Return [x, y] of the center of cell containing provided text 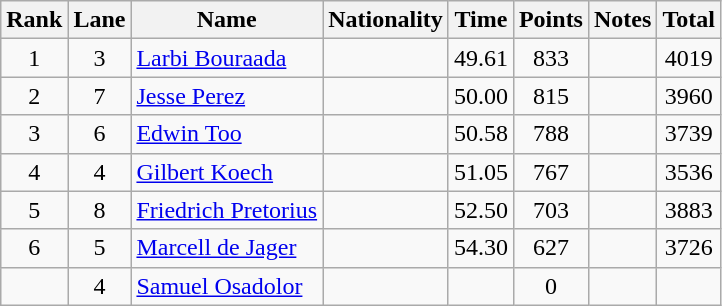
815 [550, 96]
54.30 [480, 248]
Nationality [386, 20]
51.05 [480, 172]
767 [550, 172]
Time [480, 20]
3960 [689, 96]
Total [689, 20]
627 [550, 248]
3739 [689, 134]
Larbi Bouraada [227, 58]
49.61 [480, 58]
3726 [689, 248]
Edwin Too [227, 134]
Lane [100, 20]
Friedrich Pretorius [227, 210]
Points [550, 20]
52.50 [480, 210]
788 [550, 134]
Samuel Osadolor [227, 286]
1 [34, 58]
0 [550, 286]
3536 [689, 172]
8 [100, 210]
Marcell de Jager [227, 248]
Name [227, 20]
4019 [689, 58]
50.58 [480, 134]
2 [34, 96]
Rank [34, 20]
3883 [689, 210]
703 [550, 210]
Notes [622, 20]
Gilbert Koech [227, 172]
Jesse Perez [227, 96]
7 [100, 96]
50.00 [480, 96]
833 [550, 58]
